Locate the cell with the specified text and output its [X, Y] center coordinate. 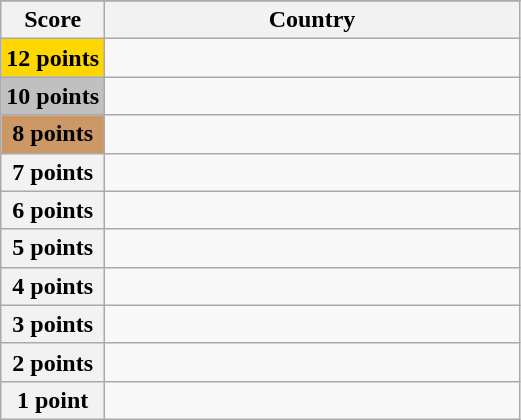
2 points [53, 362]
6 points [53, 210]
12 points [53, 58]
10 points [53, 96]
Score [53, 20]
Country [312, 20]
3 points [53, 324]
4 points [53, 286]
1 point [53, 400]
8 points [53, 134]
7 points [53, 172]
5 points [53, 248]
